From the cell containing the given text, extract its center point as (X, Y) coordinate. 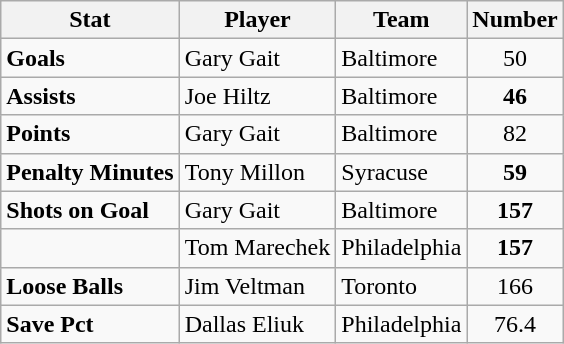
Stat (90, 20)
Goals (90, 58)
Assists (90, 96)
Joe Hiltz (258, 96)
Dallas Eliuk (258, 324)
Number (515, 20)
Tom Marechek (258, 248)
Toronto (402, 286)
76.4 (515, 324)
Tony Millon (258, 172)
166 (515, 286)
Save Pct (90, 324)
82 (515, 134)
59 (515, 172)
50 (515, 58)
Syracuse (402, 172)
46 (515, 96)
Shots on Goal (90, 210)
Penalty Minutes (90, 172)
Jim Veltman (258, 286)
Player (258, 20)
Loose Balls (90, 286)
Team (402, 20)
Points (90, 134)
